Capture the cell that displays the provided text and extract its (x, y) central coordinate. 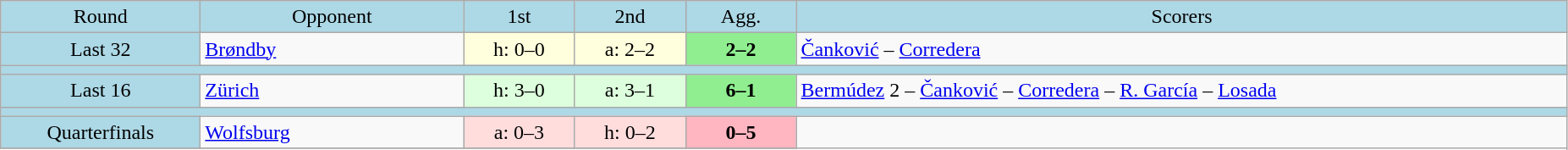
a: 2–2 (630, 49)
Quarterfinals (101, 132)
h: 3–0 (520, 91)
Brøndby (332, 49)
1st (520, 17)
Last 32 (101, 49)
a: 3–1 (630, 91)
h: 0–0 (520, 49)
Scorers (1181, 17)
a: 0–3 (520, 132)
Wolfsburg (332, 132)
2–2 (741, 49)
Bermúdez 2 – Čanković – Corredera – R. García – Losada (1181, 91)
Round (101, 17)
Agg. (741, 17)
Čanković – Corredera (1181, 49)
0–5 (741, 132)
2nd (630, 17)
h: 0–2 (630, 132)
Opponent (332, 17)
6–1 (741, 91)
Zürich (332, 91)
Last 16 (101, 91)
